From the cell containing the given text, extract its center point as [X, Y] coordinate. 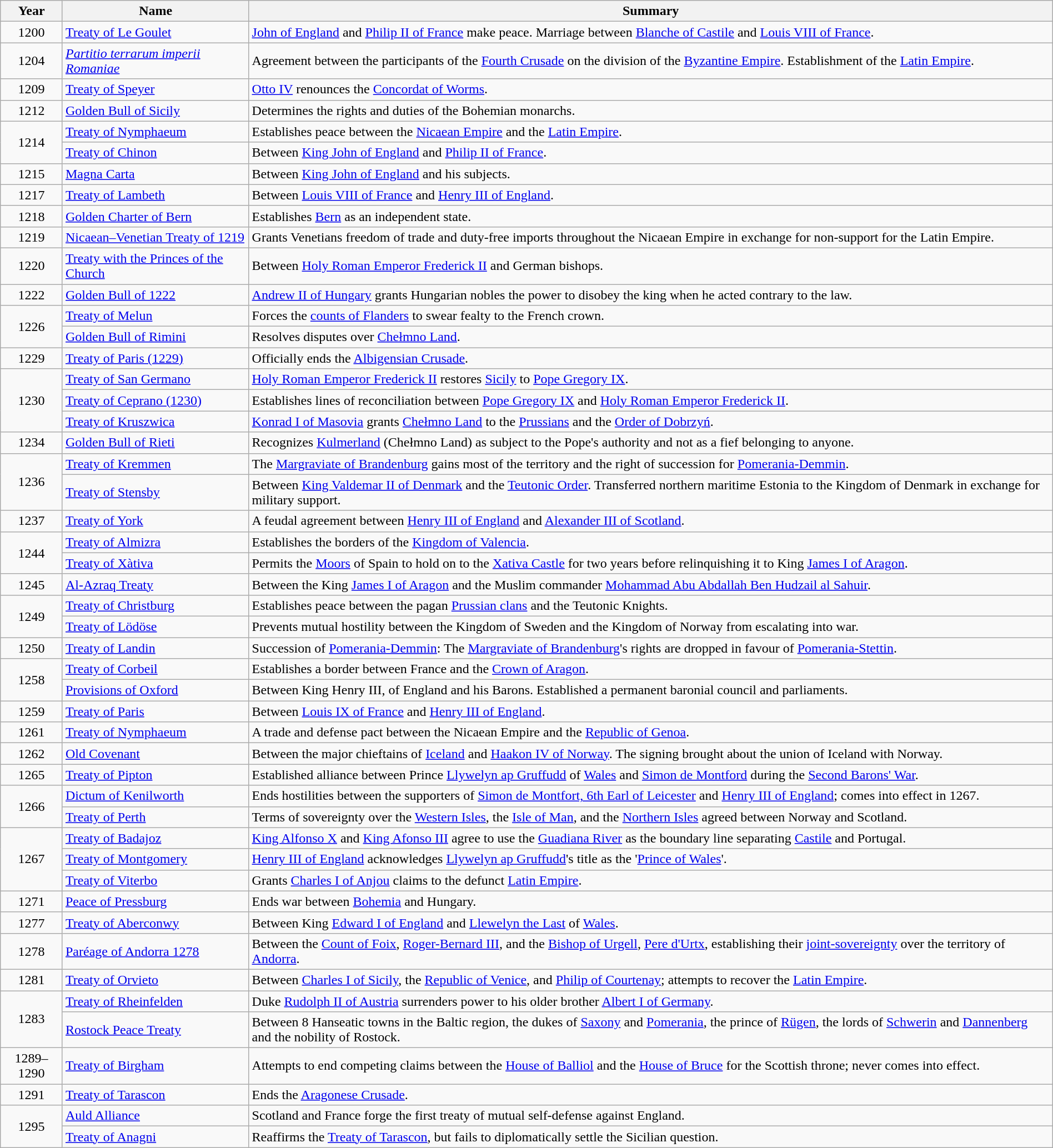
Establishes peace between the Nicaean Empire and the Latin Empire. [651, 132]
Establishes lines of reconciliation between Pope Gregory IX and Holy Roman Emperor Frederick II. [651, 400]
Treaty of Christburg [156, 605]
Treaty of Tarascon [156, 1095]
1234 [32, 443]
Recognizes Kulmerland (Chełmno Land) as subject to the Pope's authority and not as a fief belonging to anyone. [651, 443]
Reaffirms the Treaty of Tarascon, but fails to diplomatically settle the Sicilian question. [651, 1137]
Ends hostilities between the supporters of Simon de Montfort, 6th Earl of Leicester and Henry III of England; comes into effect in 1267. [651, 796]
Treaty of Birgham [156, 1066]
Treaty with the Princes of the Church [156, 265]
Treaty of Melun [156, 316]
Establishes peace between the pagan Prussian clans and the Teutonic Knights. [651, 605]
Treaty of Speyer [156, 89]
Treaty of Almizra [156, 542]
Treaty of Corbeil [156, 669]
Treaty of Anagni [156, 1137]
1218 [32, 216]
1265 [32, 775]
Officially ends the Albigensian Crusade. [651, 358]
1277 [32, 923]
1230 [32, 400]
Andrew II of Hungary grants Hungarian nobles the power to disobey the king when he acted contrary to the law. [651, 295]
Treaty of Stensby [156, 492]
Ends the Aragonese Crusade. [651, 1095]
Treaty of Lödöse [156, 626]
1259 [32, 711]
Treaty of Lambeth [156, 195]
Establishes a border between France and the Crown of Aragon. [651, 669]
Year [32, 11]
1204 [32, 61]
1261 [32, 733]
Forces the counts of Flanders to swear fealty to the French crown. [651, 316]
1215 [32, 174]
Konrad I of Masovia grants Chełmno Land to the Prussians and the Order of Dobrzyń. [651, 422]
1291 [32, 1095]
Succession of Pomerania-Demmin: The Margraviate of Brandenburg's rights are dropped in favour of Pomerania-Stettin. [651, 648]
Golden Bull of Rimini [156, 337]
1245 [32, 584]
Establishes the borders of the Kingdom of Valencia. [651, 542]
Treaty of Kruszwica [156, 422]
Duke Rudolph II of Austria surrenders power to his older brother Albert I of Germany. [651, 1001]
The Margraviate of Brandenburg gains most of the territory and the right of succession for Pomerania-Demmin. [651, 464]
Treaty of San Germano [156, 379]
1220 [32, 265]
Paréage of Andorra 1278 [156, 951]
Golden Bull of Rieti [156, 443]
Resolves disputes over Chełmno Land. [651, 337]
Treaty of Viterbo [156, 880]
Golden Bull of 1222 [156, 295]
1200 [32, 32]
John of England and Philip II of France make peace. Marriage between Blanche of Castile and Louis VIII of France. [651, 32]
Peace of Pressburg [156, 901]
Between King Henry III, of England and his Barons. Established a permanent baronial council and parliaments. [651, 690]
1266 [32, 806]
1249 [32, 616]
Treaty of Perth [156, 817]
1271 [32, 901]
1217 [32, 195]
Permits the Moors of Spain to hold on to the Xativa Castle for two years before relinquishing it to King James I of Aragon. [651, 563]
Between Louis VIII of France and Henry III of England. [651, 195]
Between the King James I of Aragon and the Muslim commander Mohammad Abu Abdallah Ben Hudzail al Sahuir. [651, 584]
Treaty of Aberconwy [156, 923]
Establishes Bern as an independent state. [651, 216]
Nicaean–Venetian Treaty of 1219 [156, 237]
1267 [32, 859]
Scotland and France forge the first treaty of mutual self-defense against England. [651, 1116]
1222 [32, 295]
Between King John of England and Philip II of France. [651, 153]
A feudal agreement between Henry III of England and Alexander III of Scotland. [651, 521]
Provisions of Oxford [156, 690]
1244 [32, 553]
Treaty of Kremmen [156, 464]
1214 [32, 142]
Golden Bull of Sicily [156, 111]
Between King Edward I of England and Llewelyn the Last of Wales. [651, 923]
1278 [32, 951]
Between the major chieftains of Iceland and Haakon IV of Norway. The signing brought about the union of Iceland with Norway. [651, 754]
Grants Charles I of Anjou claims to the defunct Latin Empire. [651, 880]
Between Charles I of Sicily, the Republic of Venice, and Philip of Courtenay; attempts to recover the Latin Empire. [651, 980]
1226 [32, 327]
1295 [32, 1126]
Partitio terrarum imperii Romaniae [156, 61]
Treaty of Montgomery [156, 859]
Treaty of Le Goulet [156, 32]
Grants Venetians freedom of trade and duty-free imports throughout the Nicaean Empire in exchange for non-support for the Latin Empire. [651, 237]
Treaty of Ceprano (1230) [156, 400]
Attempts to end competing claims between the House of Balliol and the House of Bruce for the Scottish throne; never comes into effect. [651, 1066]
1283 [32, 1020]
Dictum of Kenilworth [156, 796]
Al-Azraq Treaty [156, 584]
Agreement between the participants of the Fourth Crusade on the division of the Byzantine Empire. Establishment of the Latin Empire. [651, 61]
Established alliance between Prince Llywelyn ap Gruffudd of Wales and Simon de Montford during the Second Barons' War. [651, 775]
Treaty of Paris (1229) [156, 358]
1219 [32, 237]
1250 [32, 648]
Treaty of Badajoz [156, 838]
Treaty of Pipton [156, 775]
1258 [32, 680]
Between King John of England and his subjects. [651, 174]
Treaty of Orvieto [156, 980]
1212 [32, 111]
Treaty of Landin [156, 648]
Holy Roman Emperor Frederick II restores Sicily to Pope Gregory IX. [651, 379]
Name [156, 11]
Rostock Peace Treaty [156, 1030]
Between Louis IX of France and Henry III of England. [651, 711]
Determines the rights and duties of the Bohemian monarchs. [651, 111]
Treaty of Rheinfelden [156, 1001]
Otto IV renounces the Concordat of Worms. [651, 89]
Golden Charter of Bern [156, 216]
Between Holy Roman Emperor Frederick II and German bishops. [651, 265]
1209 [32, 89]
Magna Carta [156, 174]
A trade and defense pact between the Nicaean Empire and the Republic of Genoa. [651, 733]
Henry III of England acknowledges Llywelyn ap Gruffudd's title as the 'Prince of Wales'. [651, 859]
Auld Alliance [156, 1116]
Terms of sovereignty over the Western Isles, the Isle of Man, and the Northern Isles agreed between Norway and Scotland. [651, 817]
Summary [651, 11]
Treaty of Xàtiva [156, 563]
King Alfonso X and King Afonso III agree to use the Guadiana River as the boundary line separating Castile and Portugal. [651, 838]
Old Covenant [156, 754]
1262 [32, 754]
1237 [32, 521]
1229 [32, 358]
1281 [32, 980]
Ends war between Bohemia and Hungary. [651, 901]
1289–1290 [32, 1066]
Treaty of York [156, 521]
Treaty of Paris [156, 711]
Treaty of Chinon [156, 153]
Prevents mutual hostility between the Kingdom of Sweden and the Kingdom of Norway from escalating into war. [651, 626]
1236 [32, 482]
